Provide the [x, y] coordinate of the cell's center where the given text is located.  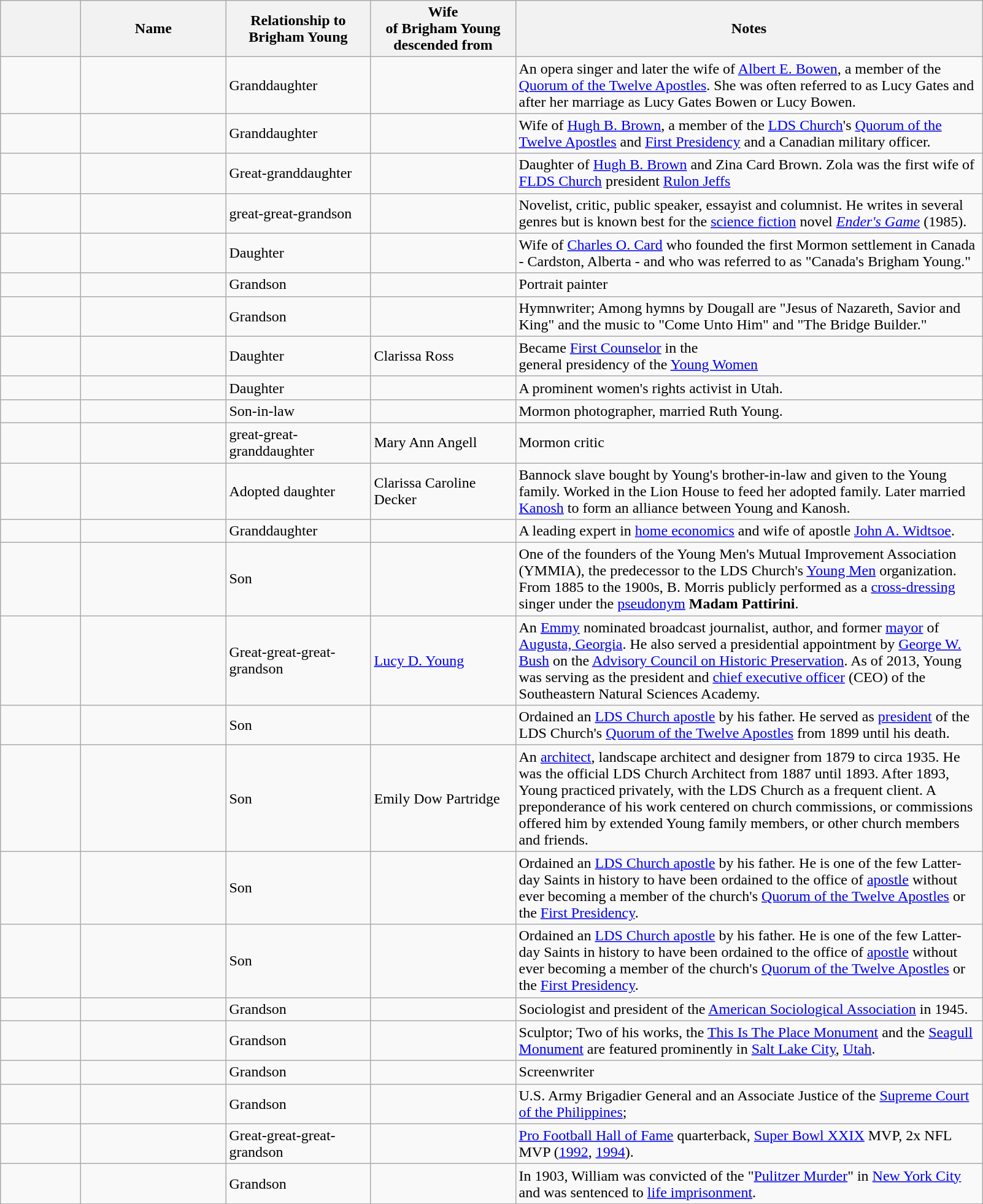
Mormon photographer, married Ruth Young. [749, 411]
great-great-granddaughter [298, 443]
Sociologist and president of the American Sociological Association in 1945. [749, 1009]
Wife of Charles O. Card who founded the first Mormon settlement in Canada - Cardston, Alberta - and who was referred to as "Canada's Brigham Young." [749, 253]
U.S. Army Brigadier General and an Associate Justice of the Supreme Court of the Philippines; [749, 1104]
In 1903, William was convicted of the "Pulitzer Murder" in New York City and was sentenced to life imprisonment. [749, 1184]
Great-granddaughter [298, 173]
Notes [749, 29]
Son-in-law [298, 411]
Ordained an LDS Church apostle by his father. He served as president of the LDS Church's Quorum of the Twelve Apostles from 1899 until his death. [749, 725]
Lucy D. Young [443, 661]
Hymnwriter; Among hymns by Dougall are "Jesus of Nazareth, Savior and King" and the music to "Come Unto Him" and "The Bridge Builder." [749, 316]
Mary Ann Angell [443, 443]
Mormon critic [749, 443]
A prominent women's rights activist in Utah. [749, 388]
Wife of Hugh B. Brown, a member of the LDS Church's Quorum of the Twelve Apostles and First Presidency and a Canadian military officer. [749, 134]
Daughter of Hugh B. Brown and Zina Card Brown. Zola was the first wife of FLDS Church president Rulon Jeffs [749, 173]
A leading expert in home economics and wife of apostle John A. Widtsoe. [749, 531]
Pro Football Hall of Fame quarterback, Super Bowl XXIX MVP, 2x NFL MVP (1992, 1994). [749, 1143]
Wifeof Brigham Young descended from [443, 29]
Name [153, 29]
Sculptor; Two of his works, the This Is The Place Monument and the Seagull Monument are featured prominently in Salt Lake City, Utah. [749, 1040]
Screenwriter [749, 1072]
Adopted daughter [298, 491]
Portrait painter [749, 285]
Relationship toBrigham Young [298, 29]
Emily Dow Partridge [443, 799]
Clarissa Caroline Decker [443, 491]
Became First Counselor in thegeneral presidency of the Young Women [749, 356]
Clarissa Ross [443, 356]
great-great-grandson [298, 213]
